Determine the [x, y] coordinate at the center of the cell enclosing the given text.  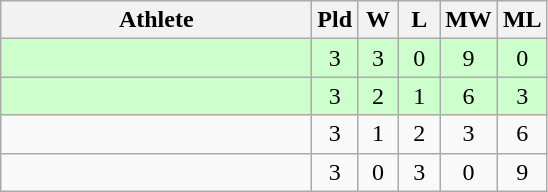
Pld [335, 20]
L [420, 20]
Athlete [156, 20]
W [378, 20]
MW [469, 20]
ML [522, 20]
